Return the [x, y] coordinate for the center point of the cell that contains the specified text.  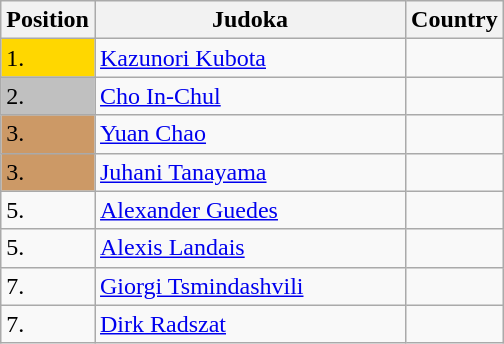
Alexander Guedes [250, 210]
Yuan Chao [250, 134]
Giorgi Tsmindashvili [250, 286]
Cho In-Chul [250, 96]
1. [48, 58]
Juhani Tanayama [250, 172]
2. [48, 96]
Judoka [250, 20]
Position [48, 20]
Country [455, 20]
Alexis Landais [250, 248]
Kazunori Kubota [250, 58]
Dirk Radszat [250, 324]
